Scan for the cell matching the given text and deliver its [X, Y] coordinate at center. 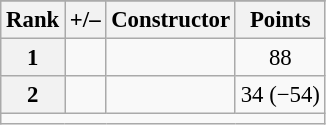
+/– [86, 20]
Rank [33, 20]
88 [280, 58]
2 [33, 95]
Points [280, 20]
34 (−54) [280, 95]
1 [33, 58]
Constructor [171, 20]
